Pinpoint the cell where the given text exists, returning its (X, Y) midpoint coordinate. 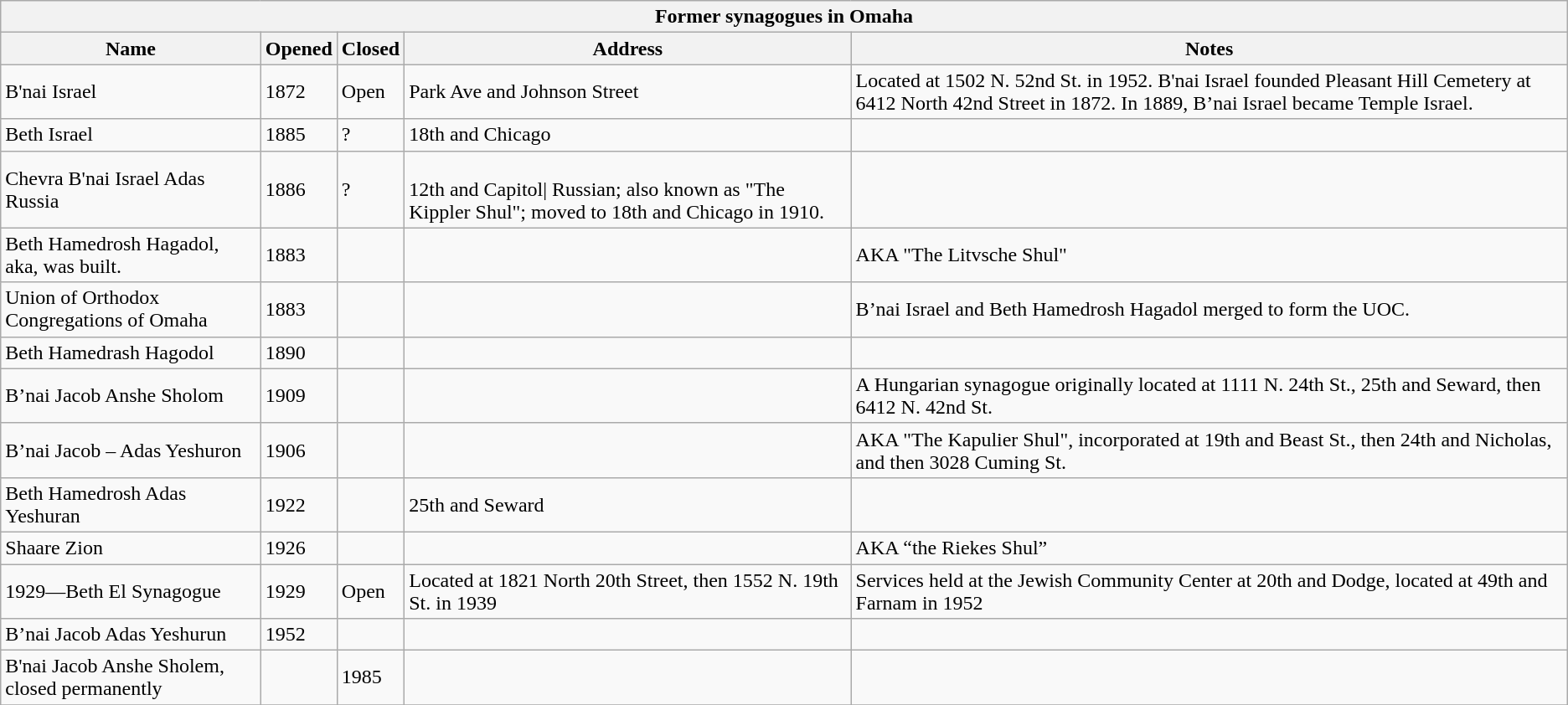
1906 (298, 450)
12th and Capitol| Russian; also known as "The Kippler Shul"; moved to 18th and Chicago in 1910. (628, 189)
25th and Seward (628, 504)
Notes (1210, 49)
B’nai Israel and Beth Hamedrosh Hagadol merged to form the UOC. (1210, 310)
1926 (298, 548)
1922 (298, 504)
1885 (298, 135)
AKA "The Kapulier Shul", incorporated at 19th and Beast St., then 24th and Nicholas, and then 3028 Cuming St. (1210, 450)
Address (628, 49)
1890 (298, 352)
1872 (298, 92)
1929—Beth El Synagogue (131, 591)
18th and Chicago (628, 135)
1886 (298, 189)
Shaare Zion (131, 548)
Park Ave and Johnson Street (628, 92)
Services held at the Jewish Community Center at 20th and Dodge, located at 49th and Farnam in 1952 (1210, 591)
Beth Hamedrosh Adas Yeshuran (131, 504)
1952 (298, 635)
1985 (370, 678)
Beth Hamedrash Hagodol (131, 352)
1929 (298, 591)
B'nai Jacob Anshe Sholem, closed permanently (131, 678)
AKA “the Riekes Shul” (1210, 548)
B’nai Jacob Anshe Sholom (131, 395)
B’nai Jacob – Adas Yeshuron (131, 450)
AKA "The Litvsche Shul" (1210, 255)
Former synagogues in Omaha (784, 17)
Beth Israel (131, 135)
A Hungarian synagogue originally located at 1111 N. 24th St., 25th and Seward, then 6412 N. 42nd St. (1210, 395)
B’nai Jacob Adas Yeshurun (131, 635)
B'nai Israel (131, 92)
1909 (298, 395)
Chevra B'nai Israel Adas Russia (131, 189)
Beth Hamedrosh Hagadol, aka, was built. (131, 255)
Name (131, 49)
Union of Orthodox Congregations of Omaha (131, 310)
Closed (370, 49)
Located at 1821 North 20th Street, then 1552 N. 19th St. in 1939 (628, 591)
Opened (298, 49)
